From the cell containing the given text, extract its center point as (x, y) coordinate. 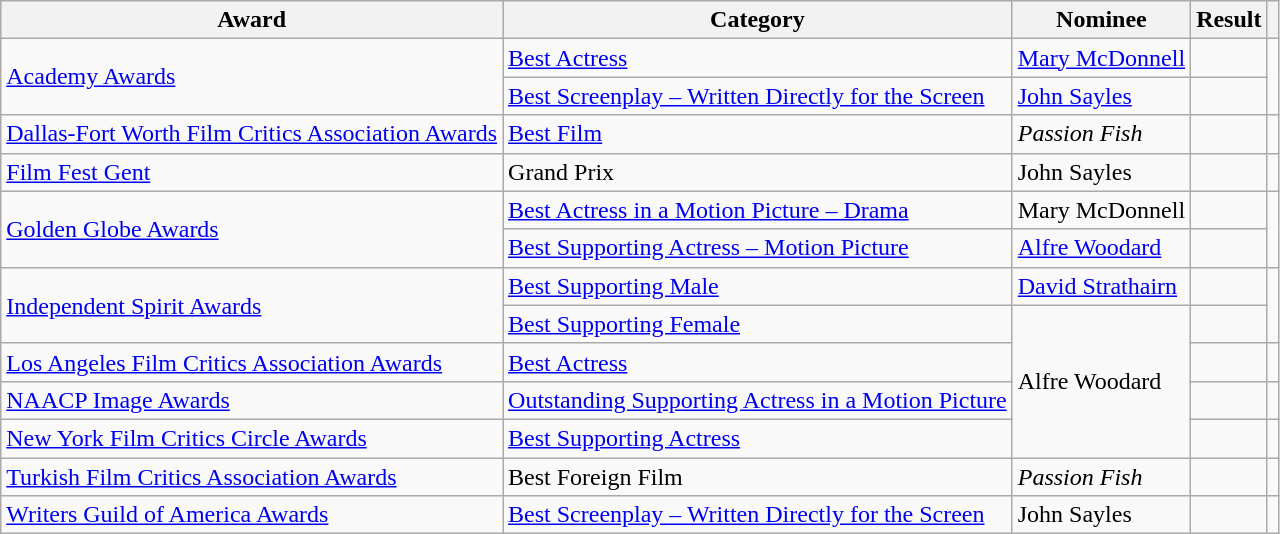
Dallas-Fort Worth Film Critics Association Awards (252, 134)
Writers Guild of America Awards (252, 515)
Best Supporting Male (758, 286)
Result (1229, 20)
Academy Awards (252, 77)
Golden Globe Awards (252, 229)
David Strathairn (1101, 286)
Best Supporting Actress (758, 438)
Turkish Film Critics Association Awards (252, 477)
New York Film Critics Circle Awards (252, 438)
Award (252, 20)
Best Supporting Female (758, 324)
Outstanding Supporting Actress in a Motion Picture (758, 400)
Nominee (1101, 20)
Los Angeles Film Critics Association Awards (252, 362)
Best Film (758, 134)
Independent Spirit Awards (252, 305)
Best Foreign Film (758, 477)
Grand Prix (758, 172)
NAACP Image Awards (252, 400)
Best Supporting Actress – Motion Picture (758, 248)
Film Fest Gent (252, 172)
Best Actress in a Motion Picture – Drama (758, 210)
Category (758, 20)
